Detect which cell encompasses the target text, then output its (X, Y) center coordinate. 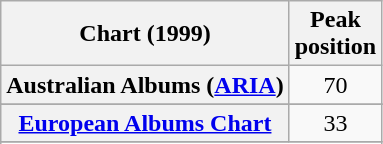
33 (335, 123)
70 (335, 85)
Chart (1999) (145, 34)
Peakposition (335, 34)
European Albums Chart (145, 123)
Australian Albums (ARIA) (145, 85)
